Pinpoint the cell where the given text exists, returning its [x, y] midpoint coordinate. 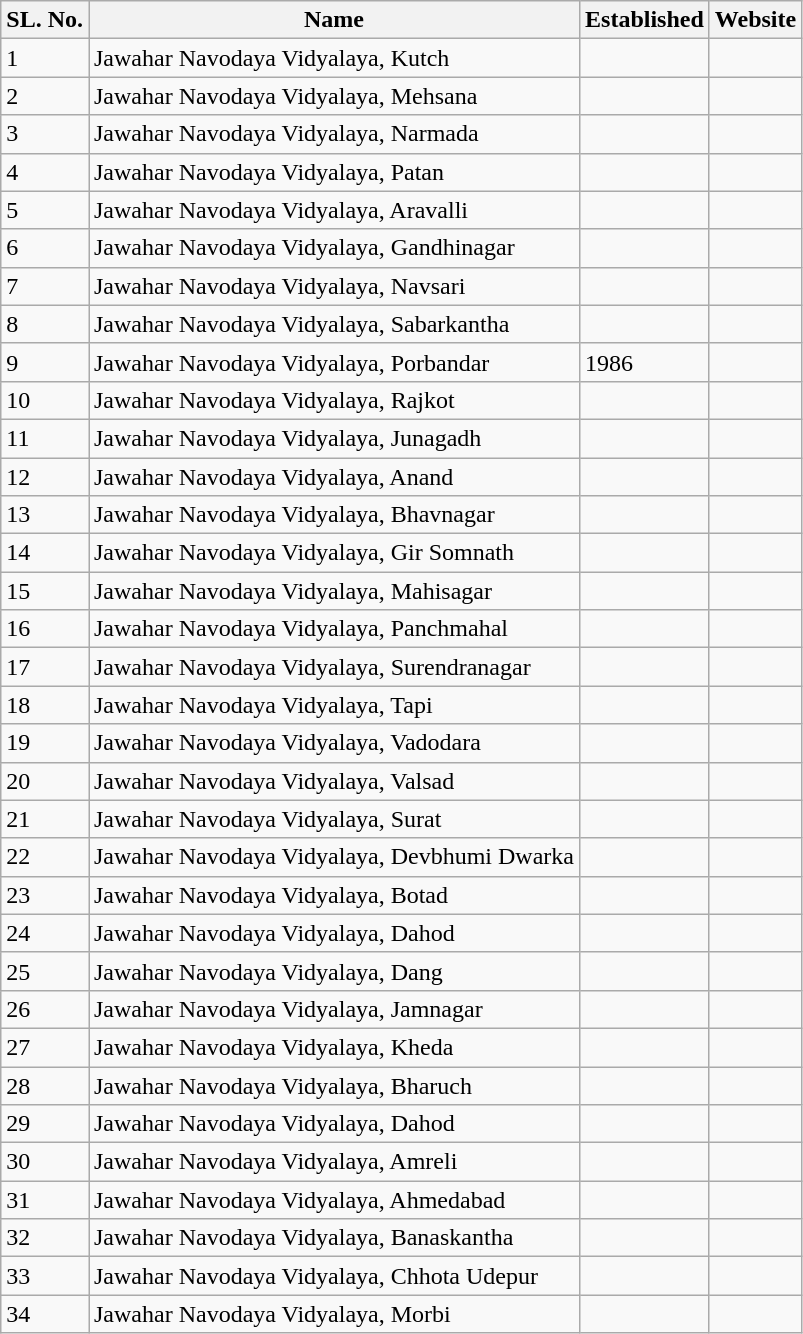
9 [45, 362]
1986 [645, 362]
15 [45, 591]
13 [45, 515]
10 [45, 400]
25 [45, 971]
Jawahar Navodaya Vidyalaya, Jamnagar [334, 1009]
21 [45, 819]
16 [45, 629]
Jawahar Navodaya Vidyalaya, Narmada [334, 134]
Jawahar Navodaya Vidyalaya, Porbandar [334, 362]
29 [45, 1124]
Jawahar Navodaya Vidyalaya, Panchmahal [334, 629]
11 [45, 438]
Jawahar Navodaya Vidyalaya, Aravalli [334, 210]
Jawahar Navodaya Vidyalaya, Patan [334, 172]
Jawahar Navodaya Vidyalaya, Anand [334, 477]
3 [45, 134]
Jawahar Navodaya Vidyalaya, Surendranagar [334, 667]
Jawahar Navodaya Vidyalaya, Mehsana [334, 96]
Jawahar Navodaya Vidyalaya, Gandhinagar [334, 248]
19 [45, 743]
17 [45, 667]
1 [45, 58]
SL. No. [45, 20]
Jawahar Navodaya Vidyalaya, Sabarkantha [334, 324]
20 [45, 781]
4 [45, 172]
2 [45, 96]
Jawahar Navodaya Vidyalaya, Ahmedabad [334, 1200]
32 [45, 1238]
27 [45, 1047]
Jawahar Navodaya Vidyalaya, Gir Somnath [334, 553]
28 [45, 1085]
Jawahar Navodaya Vidyalaya, Amreli [334, 1162]
26 [45, 1009]
18 [45, 705]
Jawahar Navodaya Vidyalaya, Mahisagar [334, 591]
31 [45, 1200]
Jawahar Navodaya Vidyalaya, Bhavnagar [334, 515]
Jawahar Navodaya Vidyalaya, Vadodara [334, 743]
Jawahar Navodaya Vidyalaya, Morbi [334, 1314]
Jawahar Navodaya Vidyalaya, Kutch [334, 58]
Jawahar Navodaya Vidyalaya, Bharuch [334, 1085]
5 [45, 210]
14 [45, 553]
6 [45, 248]
Jawahar Navodaya Vidyalaya, Botad [334, 895]
Jawahar Navodaya Vidyalaya, Navsari [334, 286]
Jawahar Navodaya Vidyalaya, Tapi [334, 705]
34 [45, 1314]
Jawahar Navodaya Vidyalaya, Kheda [334, 1047]
Jawahar Navodaya Vidyalaya, Junagadh [334, 438]
Established [645, 20]
22 [45, 857]
Name [334, 20]
Jawahar Navodaya Vidyalaya, Rajkot [334, 400]
Jawahar Navodaya Vidyalaya, Devbhumi Dwarka [334, 857]
30 [45, 1162]
7 [45, 286]
Jawahar Navodaya Vidyalaya, Dang [334, 971]
12 [45, 477]
Website [755, 20]
23 [45, 895]
Jawahar Navodaya Vidyalaya, Surat [334, 819]
Jawahar Navodaya Vidyalaya, Chhota Udepur [334, 1276]
Jawahar Navodaya Vidyalaya, Valsad [334, 781]
33 [45, 1276]
24 [45, 933]
Jawahar Navodaya Vidyalaya, Banaskantha [334, 1238]
8 [45, 324]
